Return (X, Y) of the center of cell containing provided text 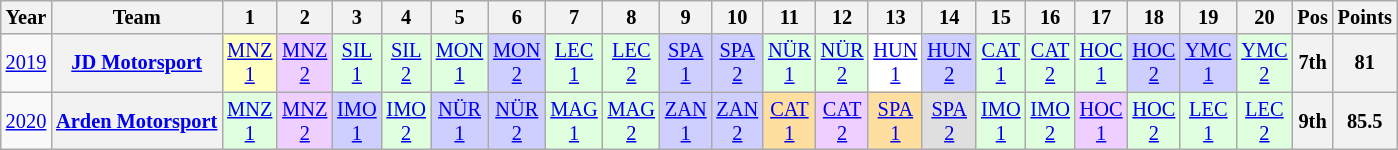
9th (1312, 121)
5 (460, 17)
HUN1 (895, 63)
HUN2 (949, 63)
11 (790, 17)
17 (1102, 17)
15 (1000, 17)
9 (686, 17)
ZAN1 (686, 121)
Arden Motorsport (136, 121)
MAG2 (632, 121)
YMC1 (1208, 63)
2020 (26, 121)
SIL2 (406, 63)
JD Motorsport (136, 63)
2 (304, 17)
14 (949, 17)
16 (1050, 17)
Pos (1312, 17)
YMC2 (1264, 63)
MAG1 (574, 121)
6 (516, 17)
18 (1154, 17)
2019 (26, 63)
10 (737, 17)
7th (1312, 63)
85.5 (1365, 121)
12 (842, 17)
Team (136, 17)
81 (1365, 63)
Year (26, 17)
7 (574, 17)
4 (406, 17)
Points (1365, 17)
MON1 (460, 63)
ZAN2 (737, 121)
3 (356, 17)
MON2 (516, 63)
8 (632, 17)
19 (1208, 17)
13 (895, 17)
20 (1264, 17)
SIL1 (356, 63)
1 (250, 17)
